Capture the cell that displays the provided text and extract its (X, Y) central coordinate. 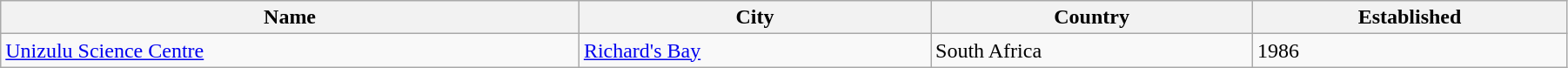
City (754, 17)
Established (1410, 17)
South Africa (1092, 51)
1986 (1410, 51)
Country (1092, 17)
Unizulu Science Centre (291, 51)
Name (291, 17)
Richard's Bay (754, 51)
